Extract the (x, y) coordinate from the center of the cell holding the provided text.  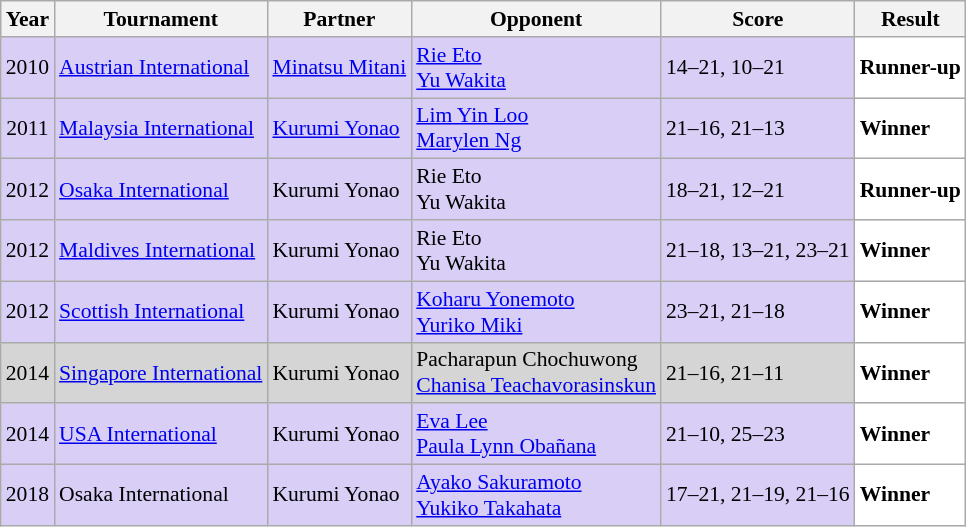
2011 (28, 128)
Year (28, 19)
Pacharapun Chochuwong Chanisa Teachavorasinskun (536, 372)
Maldives International (160, 250)
2018 (28, 496)
Singapore International (160, 372)
18–21, 12–21 (758, 190)
Malaysia International (160, 128)
Koharu Yonemoto Yuriko Miki (536, 312)
Ayako Sakuramoto Yukiko Takahata (536, 496)
2010 (28, 68)
17–21, 21–19, 21–16 (758, 496)
USA International (160, 434)
14–21, 10–21 (758, 68)
Minatsu Mitani (339, 68)
Opponent (536, 19)
Austrian International (160, 68)
Tournament (160, 19)
Result (910, 19)
Partner (339, 19)
Score (758, 19)
21–16, 21–13 (758, 128)
Lim Yin Loo Marylen Ng (536, 128)
21–10, 25–23 (758, 434)
Eva Lee Paula Lynn Obañana (536, 434)
21–16, 21–11 (758, 372)
Scottish International (160, 312)
23–21, 21–18 (758, 312)
21–18, 13–21, 23–21 (758, 250)
